Return the [X, Y] coordinate for the center point of the cell that contains the specified text.  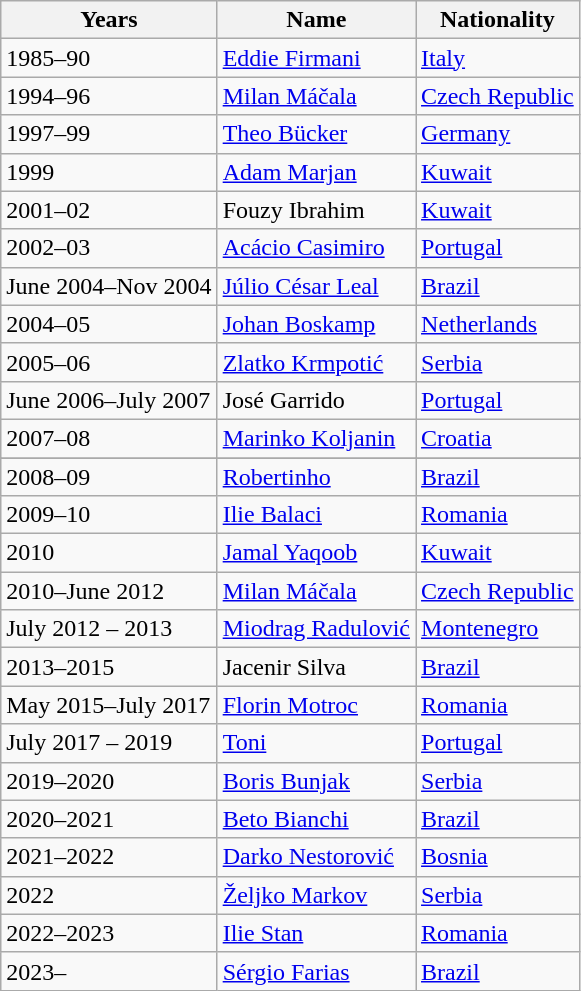
Ilie Balaci [316, 515]
Boris Bunjak [316, 781]
Željko Markov [316, 895]
Theo Bücker [316, 134]
Sérgio Farias [316, 971]
Darko Nestorović [316, 857]
2001–02 [109, 210]
June 2004–Nov 2004 [109, 286]
José Garrido [316, 400]
2010 [109, 553]
Zlatko Krmpotić [316, 362]
Beto Bianchi [316, 819]
2002–03 [109, 248]
1999 [109, 172]
2019–2020 [109, 781]
May 2015–July 2017 [109, 705]
Marinko Koljanin [316, 438]
2005–06 [109, 362]
Jamal Yaqoob [316, 553]
1994–96 [109, 96]
July 2012 – 2013 [109, 629]
Miodrag Radulović [316, 629]
2007–08 [109, 438]
2023– [109, 971]
Nationality [498, 20]
June 2006–July 2007 [109, 400]
2022–2023 [109, 933]
Germany [498, 134]
1985–90 [109, 58]
Toni [316, 743]
Croatia [498, 438]
Italy [498, 58]
Adam Marjan [316, 172]
Montenegro [498, 629]
Acácio Casimiro [316, 248]
Years [109, 20]
Jacenir Silva [316, 667]
2010–June 2012 [109, 591]
Florin Motroc [316, 705]
2013–2015 [109, 667]
2020–2021 [109, 819]
Eddie Firmani [316, 58]
Júlio César Leal [316, 286]
Fouzy Ibrahim [316, 210]
2022 [109, 895]
1997–99 [109, 134]
2008–09 [109, 477]
2009–10 [109, 515]
2004–05 [109, 324]
2021–2022 [109, 857]
Ilie Stan [316, 933]
Bosnia [498, 857]
Robertinho [316, 477]
Netherlands [498, 324]
Name [316, 20]
July 2017 – 2019 [109, 743]
Johan Boskamp [316, 324]
